For the text-containing cell, return its midpoint in (X, Y) coordinate format. 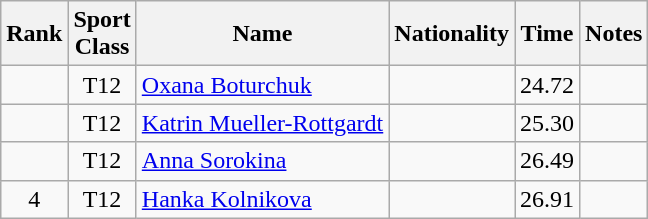
24.72 (548, 85)
Oxana Boturchuk (262, 85)
Rank (34, 34)
Time (548, 34)
SportClass (102, 34)
25.30 (548, 123)
Nationality (452, 34)
Hanka Kolnikova (262, 199)
26.49 (548, 161)
Katrin Mueller-Rottgardt (262, 123)
26.91 (548, 199)
Notes (614, 34)
4 (34, 199)
Anna Sorokina (262, 161)
Name (262, 34)
